Return (x, y) of the center of cell containing provided text 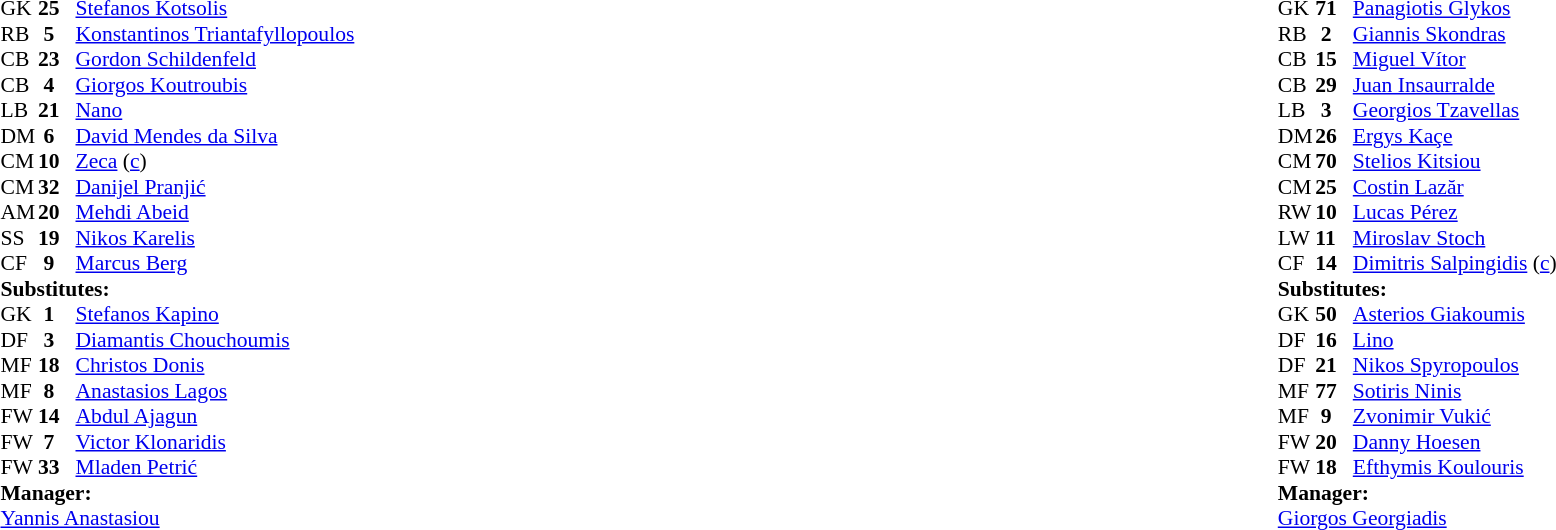
Giorgos Koutroubis (216, 85)
8 (57, 391)
Christos Donis (216, 365)
25 (1334, 187)
Stefanos Kapino (216, 315)
Diamantis Chouchoumis (216, 340)
David Mendes da Silva (216, 136)
26 (1334, 136)
Substitutes: (177, 289)
Mladen Petrić (216, 467)
70 (1334, 161)
Gordon Schildenfeld (216, 59)
SS (19, 238)
2 (1334, 34)
19 (57, 238)
6 (57, 136)
RW (1297, 213)
Zeca (c) (216, 161)
15 (1334, 59)
Marcus Berg (216, 263)
Nano (216, 111)
7 (57, 442)
LW (1297, 238)
4 (57, 85)
5 (57, 34)
Victor Klonaridis (216, 442)
23 (57, 59)
Mehdi Abeid (216, 213)
29 (1334, 85)
AM (19, 213)
Abdul Ajagun (216, 417)
Nikos Karelis (216, 238)
77 (1334, 391)
16 (1334, 340)
Konstantinos Triantafyllopoulos (216, 34)
1 (57, 315)
11 (1334, 238)
32 (57, 187)
Anastasios Lagos (216, 391)
33 (57, 467)
Danijel Pranjić (216, 187)
Manager: (177, 493)
50 (1334, 315)
